Find where the given text appears and provide that cell's center as (x, y) coordinate. 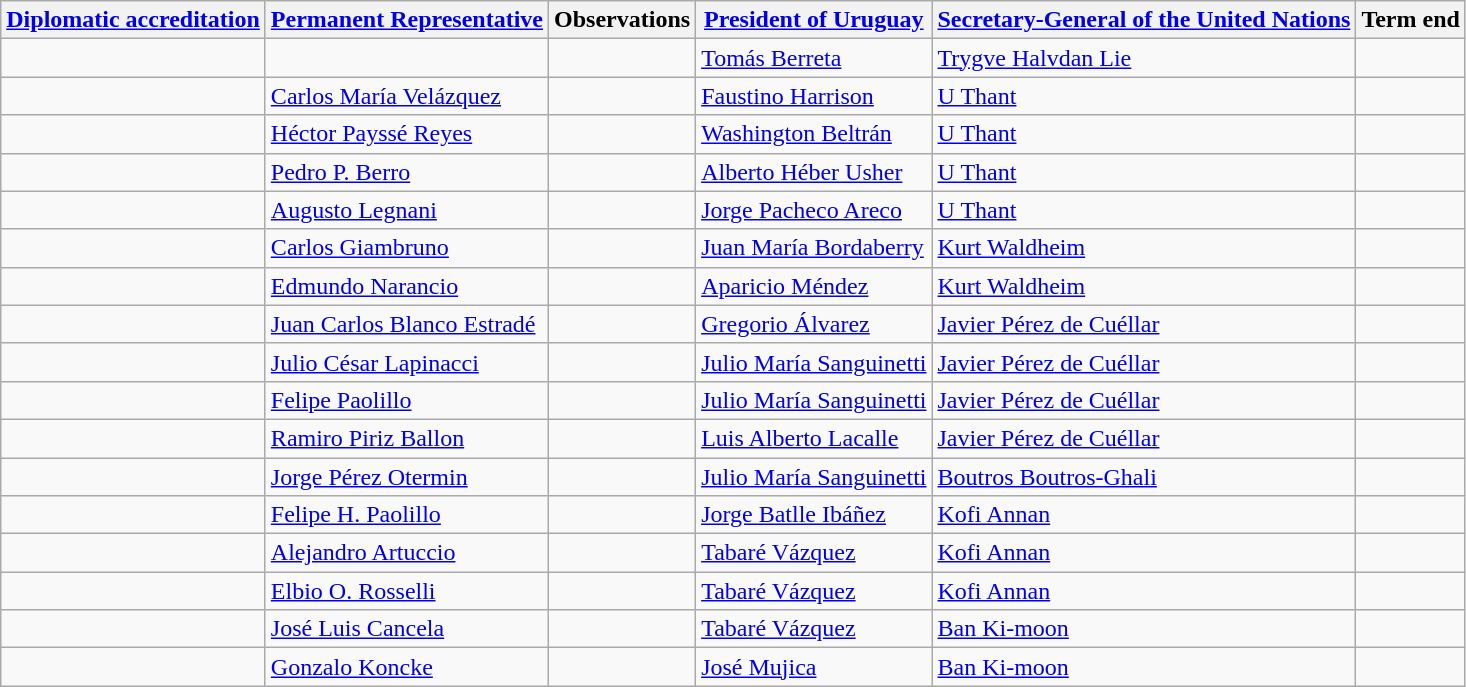
Term end (1411, 20)
Edmundo Narancio (406, 286)
Felipe Paolillo (406, 400)
Jorge Pérez Otermin (406, 477)
Julio César Lapinacci (406, 362)
Boutros Boutros-Ghali (1144, 477)
Pedro P. Berro (406, 172)
Juan María Bordaberry (814, 248)
Luis Alberto Lacalle (814, 438)
Alejandro Artuccio (406, 553)
José Mujica (814, 667)
Jorge Batlle Ibáñez (814, 515)
Augusto Legnani (406, 210)
Jorge Pacheco Areco (814, 210)
Carlos Giambruno (406, 248)
Washington Beltrán (814, 134)
Permanent Representative (406, 20)
Secretary-General of the United Nations (1144, 20)
Héctor Payssé Reyes (406, 134)
Ramiro Piriz Ballon (406, 438)
Felipe H. Paolillo (406, 515)
Tomás Berreta (814, 58)
Elbio O. Rosselli (406, 591)
Juan Carlos Blanco Estradé (406, 324)
José Luis Cancela (406, 629)
Diplomatic accreditation (134, 20)
Trygve Halvdan Lie (1144, 58)
Gonzalo Koncke (406, 667)
Gregorio Álvarez (814, 324)
Aparicio Méndez (814, 286)
Alberto Héber Usher (814, 172)
President of Uruguay (814, 20)
Observations (622, 20)
Carlos María Velázquez (406, 96)
Faustino Harrison (814, 96)
